From the cell containing the given text, extract its center point as (X, Y) coordinate. 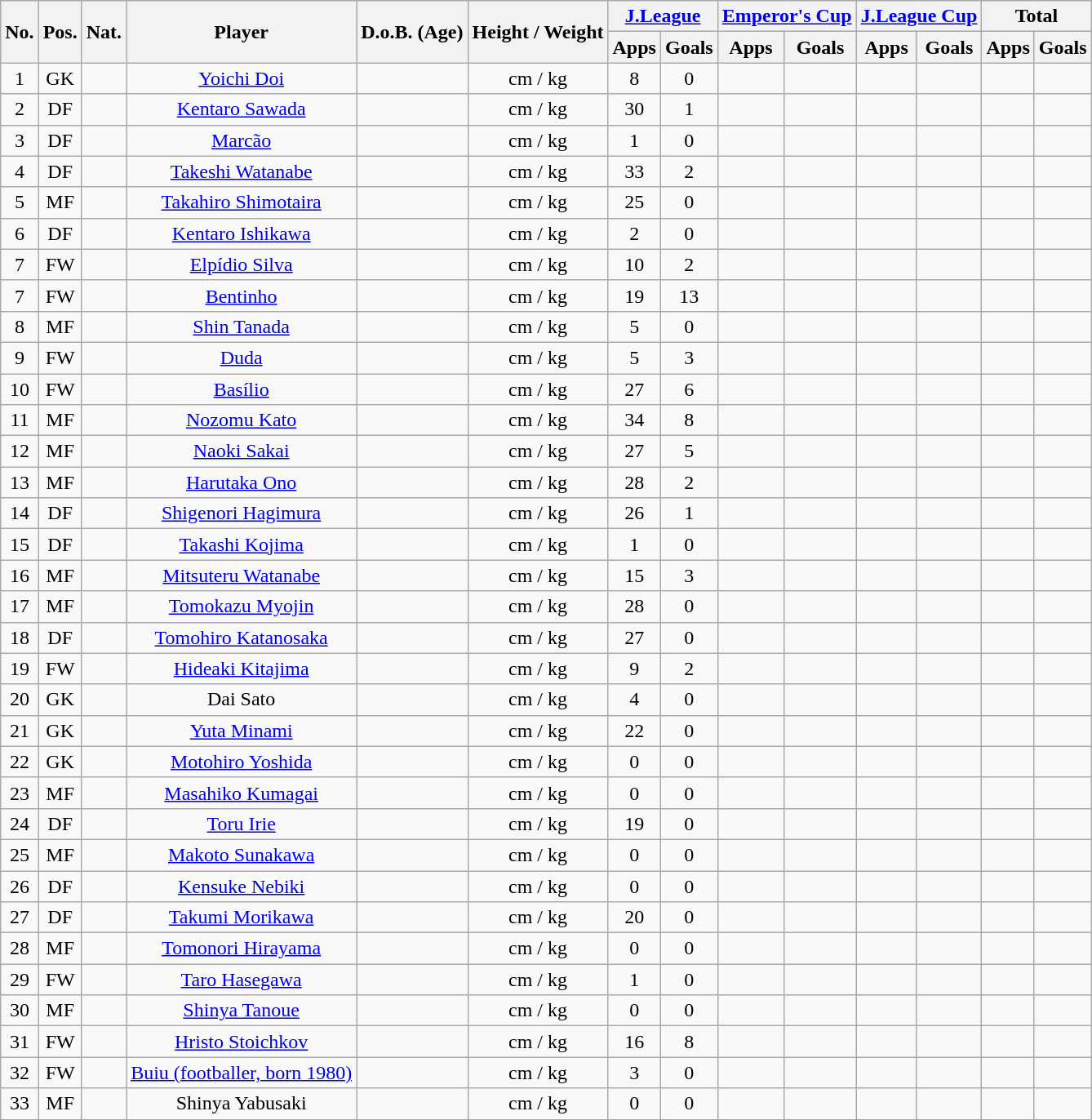
12 (20, 451)
Buiu (footballer, born 1980) (242, 1073)
Bentinho (242, 296)
14 (20, 513)
Yuta Minami (242, 731)
21 (20, 731)
18 (20, 638)
J.League (663, 16)
J.League Cup (919, 16)
Height / Weight (538, 32)
Total (1037, 16)
Marcão (242, 140)
Taro Hasegawa (242, 980)
D.o.B. (Age) (412, 32)
Takeshi Watanabe (242, 171)
Duda (242, 358)
17 (20, 607)
Shigenori Hagimura (242, 513)
Pos. (60, 32)
Mitsuteru Watanabe (242, 576)
Player (242, 32)
Takumi Morikawa (242, 918)
Kentaro Sawada (242, 109)
31 (20, 1042)
Shinya Yabusaki (242, 1104)
Emperor's Cup (787, 16)
Hideaki Kitajima (242, 669)
Nat. (104, 32)
Shinya Tanoue (242, 1011)
23 (20, 793)
11 (20, 420)
Makoto Sunakawa (242, 855)
Dai Sato (242, 700)
32 (20, 1073)
Toru Irie (242, 824)
34 (634, 420)
Elpídio Silva (242, 264)
Tomokazu Myojin (242, 607)
Hristo Stoichkov (242, 1042)
Takahiro Shimotaira (242, 202)
Takashi Kojima (242, 544)
Basílio (242, 389)
Motohiro Yoshida (242, 762)
Kensuke Nebiki (242, 886)
Yoichi Doi (242, 78)
Naoki Sakai (242, 451)
No. (20, 32)
Tomonori Hirayama (242, 949)
29 (20, 980)
Kentaro Ishikawa (242, 233)
Tomohiro Katanosaka (242, 638)
Shin Tanada (242, 327)
Masahiko Kumagai (242, 793)
Harutaka Ono (242, 482)
Nozomu Kato (242, 420)
24 (20, 824)
